For the text-containing cell, return its midpoint in (x, y) coordinate format. 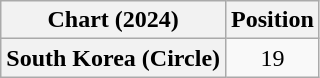
Position (273, 20)
Chart (2024) (114, 20)
19 (273, 58)
South Korea (Circle) (114, 58)
